Locate the cell with the specified text and output its (X, Y) center coordinate. 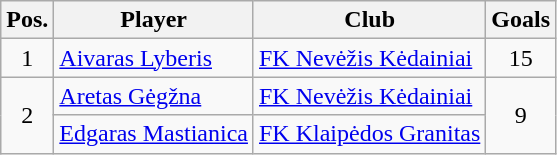
Aivaras Lyberis (154, 58)
Aretas Gėgžna (154, 96)
FK Klaipėdos Granitas (369, 134)
Pos. (28, 20)
Edgaras Mastianica (154, 134)
Club (369, 20)
2 (28, 115)
1 (28, 58)
Player (154, 20)
Goals (521, 20)
15 (521, 58)
9 (521, 115)
